Return (X, Y) of the center of cell containing provided text 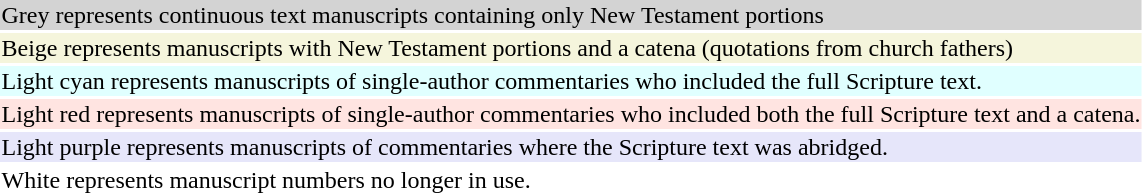
Light purple represents manuscripts of commentaries where the Scripture text was abridged. (571, 147)
Grey represents continuous text manuscripts containing only New Testament portions (571, 15)
Light red represents manuscripts of single-author commentaries who included both the full Scripture text and a catena. (571, 114)
Light cyan represents manuscripts of single-author commentaries who included the full Scripture text. (571, 81)
White represents manuscript numbers no longer in use. (571, 180)
Beige represents manuscripts with New Testament portions and a catena (quotations from church fathers) (571, 48)
